Return [X, Y] of the center of cell containing provided text 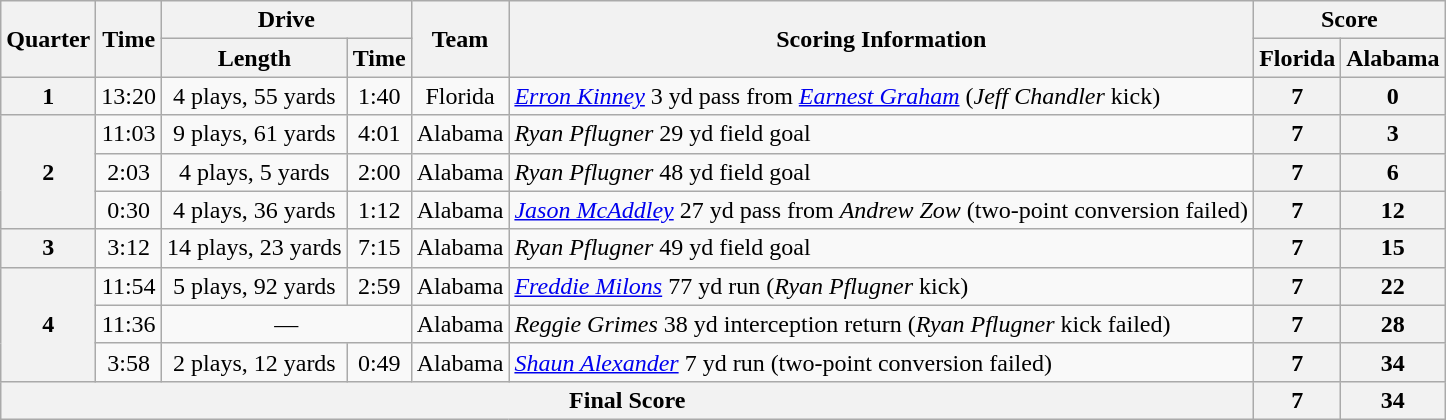
2:03 [129, 172]
7:15 [379, 248]
1 [48, 96]
11:03 [129, 134]
3:58 [129, 362]
Freddie Milons 77 yd run (Ryan Pflugner kick) [882, 286]
Quarter [48, 39]
2 [48, 172]
11:54 [129, 286]
Ryan Pflugner 49 yd field goal [882, 248]
3:12 [129, 248]
22 [1393, 286]
5 plays, 92 yards [255, 286]
4 plays, 55 yards [255, 96]
4 [48, 324]
Ryan Pflugner 29 yd field goal [882, 134]
0:30 [129, 210]
Length [255, 58]
12 [1393, 210]
Team [460, 39]
Reggie Grimes 38 yd interception return (Ryan Pflugner kick failed) [882, 324]
6 [1393, 172]
Shaun Alexander 7 yd run (two-point conversion failed) [882, 362]
Ryan Pflugner 48 yd field goal [882, 172]
Drive [287, 20]
— [287, 324]
4 plays, 5 yards [255, 172]
Final Score [628, 400]
9 plays, 61 yards [255, 134]
4:01 [379, 134]
14 plays, 23 yards [255, 248]
15 [1393, 248]
Score [1350, 20]
Erron Kinney 3 yd pass from Earnest Graham (Jeff Chandler kick) [882, 96]
4 plays, 36 yards [255, 210]
Jason McAddley 27 yd pass from Andrew Zow (two-point conversion failed) [882, 210]
0 [1393, 96]
11:36 [129, 324]
2:00 [379, 172]
13:20 [129, 96]
2:59 [379, 286]
1:40 [379, 96]
0:49 [379, 362]
28 [1393, 324]
2 plays, 12 yards [255, 362]
Scoring Information [882, 39]
1:12 [379, 210]
